For the text-containing cell, return its midpoint in [x, y] coordinate format. 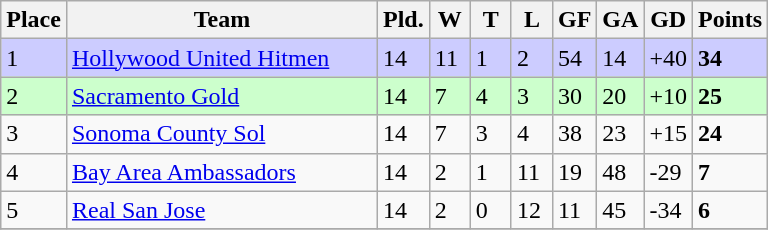
6 [730, 210]
GA [620, 20]
48 [620, 172]
Real San Jose [222, 210]
24 [730, 134]
Bay Area Ambassadors [222, 172]
GF [574, 20]
+10 [668, 96]
0 [490, 210]
+40 [668, 58]
-29 [668, 172]
23 [620, 134]
30 [574, 96]
45 [620, 210]
19 [574, 172]
Sonoma County Sol [222, 134]
W [450, 20]
GD [668, 20]
Place [34, 20]
L [532, 20]
38 [574, 134]
20 [620, 96]
54 [574, 58]
5 [34, 210]
+15 [668, 134]
Sacramento Gold [222, 96]
Pld. [404, 20]
12 [532, 210]
25 [730, 96]
T [490, 20]
-34 [668, 210]
Team [222, 20]
34 [730, 58]
Points [730, 20]
Hollywood United Hitmen [222, 58]
